Provide the (X, Y) coordinate of the cell's center where the given text is located.  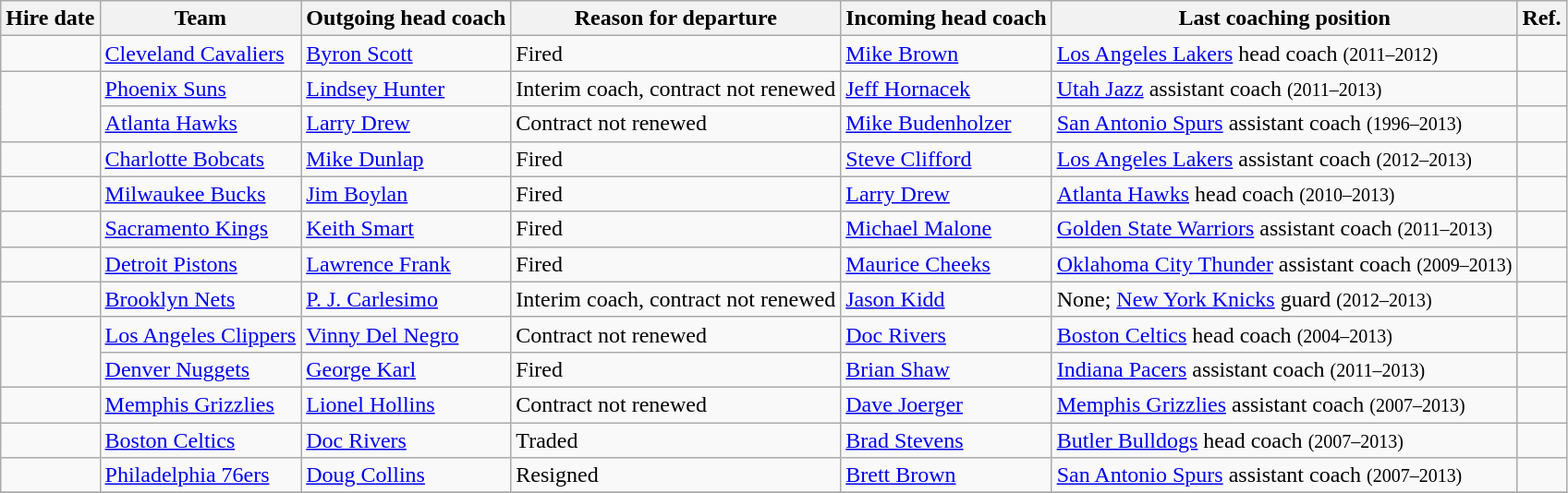
Atlanta Hawks head coach (2010–2013) (1284, 194)
Ref. (1541, 18)
Denver Nuggets (201, 369)
Resigned (676, 475)
Charlotte Bobcats (201, 159)
Phoenix Suns (201, 89)
Mike Budenholzer (946, 124)
Brian Shaw (946, 369)
Milwaukee Bucks (201, 194)
Butler Bulldogs head coach (2007–2013) (1284, 440)
Lindsey Hunter (407, 89)
Doug Collins (407, 475)
Mike Brown (946, 54)
Brad Stevens (946, 440)
Outgoing head coach (407, 18)
Memphis Grizzlies assistant coach (2007–2013) (1284, 404)
Lionel Hollins (407, 404)
Philadelphia 76ers (201, 475)
Lawrence Frank (407, 264)
Michael Malone (946, 229)
Atlanta Hawks (201, 124)
Brett Brown (946, 475)
Jim Boylan (407, 194)
Maurice Cheeks (946, 264)
Brooklyn Nets (201, 299)
Dave Joerger (946, 404)
Vinny Del Negro (407, 334)
San Antonio Spurs assistant coach (2007–2013) (1284, 475)
Indiana Pacers assistant coach (2011–2013) (1284, 369)
Sacramento Kings (201, 229)
San Antonio Spurs assistant coach (1996–2013) (1284, 124)
Jason Kidd (946, 299)
Steve Clifford (946, 159)
Utah Jazz assistant coach (2011–2013) (1284, 89)
Hire date (50, 18)
Reason for departure (676, 18)
Golden State Warriors assistant coach (2011–2013) (1284, 229)
Incoming head coach (946, 18)
Cleveland Cavaliers (201, 54)
Jeff Hornacek (946, 89)
Los Angeles Clippers (201, 334)
Mike Dunlap (407, 159)
None; New York Knicks guard (2012–2013) (1284, 299)
Traded (676, 440)
Los Angeles Lakers head coach (2011–2012) (1284, 54)
Last coaching position (1284, 18)
George Karl (407, 369)
P. J. Carlesimo (407, 299)
Keith Smart (407, 229)
Los Angeles Lakers assistant coach (2012–2013) (1284, 159)
Detroit Pistons (201, 264)
Boston Celtics head coach (2004–2013) (1284, 334)
Memphis Grizzlies (201, 404)
Team (201, 18)
Oklahoma City Thunder assistant coach (2009–2013) (1284, 264)
Byron Scott (407, 54)
Boston Celtics (201, 440)
